Find where the given text appears and provide that cell's center as (X, Y) coordinate. 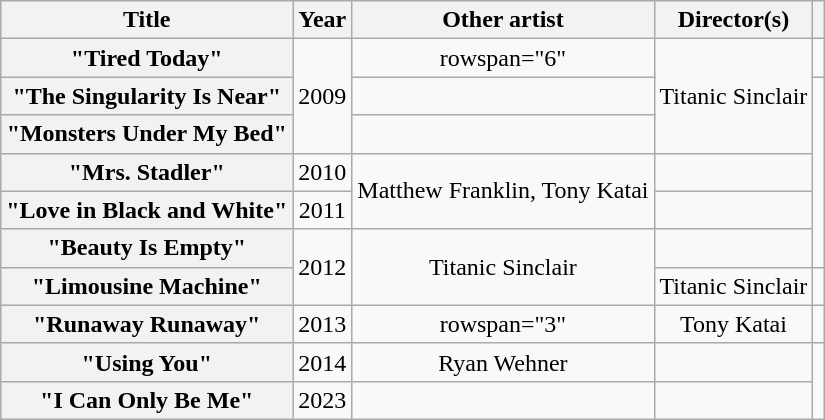
"Using You" (147, 362)
Title (147, 20)
"Beauty Is Empty" (147, 248)
rowspan="3" (503, 324)
2011 (322, 210)
2009 (322, 96)
Tony Katai (734, 324)
2014 (322, 362)
"I Can Only Be Me" (147, 400)
"Love in Black and White" (147, 210)
"Tired Today" (147, 58)
Other artist (503, 20)
2023 (322, 400)
2012 (322, 267)
Matthew Franklin, Tony Katai (503, 191)
"Limousine Machine" (147, 286)
"Monsters Under My Bed" (147, 134)
Year (322, 20)
Ryan Wehner (503, 362)
Director(s) (734, 20)
2013 (322, 324)
rowspan="6" (503, 58)
"Runaway Runaway" (147, 324)
"The Singularity Is Near" (147, 96)
2010 (322, 172)
"Mrs. Stadler" (147, 172)
